Return the (x, y) coordinate for the center point of the cell that contains the specified text.  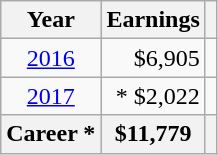
Earnings (153, 20)
2016 (51, 58)
Career * (51, 134)
2017 (51, 96)
$11,779 (153, 134)
* $2,022 (153, 96)
Year (51, 20)
$6,905 (153, 58)
